Provide the [X, Y] coordinate of the cell's center where the given text is located.  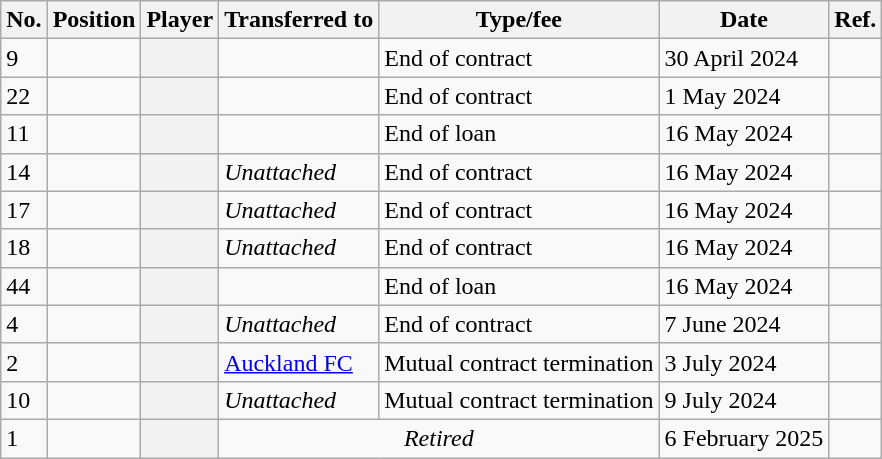
22 [24, 96]
7 June 2024 [744, 324]
3 July 2024 [744, 362]
Date [744, 20]
Ref. [856, 20]
No. [24, 20]
9 [24, 58]
6 February 2025 [744, 438]
Player [180, 20]
11 [24, 134]
30 April 2024 [744, 58]
Type/fee [519, 20]
14 [24, 172]
1 May 2024 [744, 96]
4 [24, 324]
Auckland FC [299, 362]
9 July 2024 [744, 400]
Transferred to [299, 20]
2 [24, 362]
10 [24, 400]
Retired [439, 438]
1 [24, 438]
Position [94, 20]
18 [24, 248]
44 [24, 286]
17 [24, 210]
